Determine the [X, Y] coordinate at the center of the cell enclosing the given text.  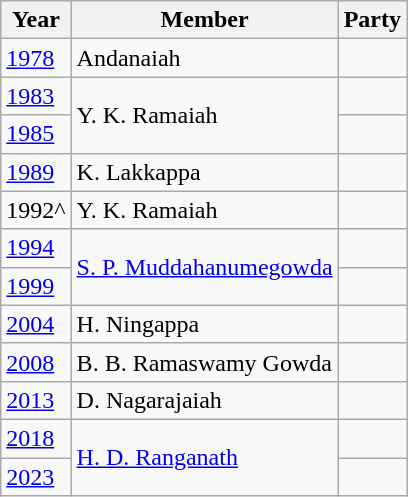
1985 [36, 134]
2018 [36, 438]
D. Nagarajaiah [204, 400]
2013 [36, 400]
H. Ningappa [204, 324]
Member [204, 20]
1999 [36, 286]
1978 [36, 58]
1992^ [36, 210]
1994 [36, 248]
K. Lakkappa [204, 172]
H. D. Ranganath [204, 457]
S. P. Muddahanumegowda [204, 267]
Party [372, 20]
B. B. Ramaswamy Gowda [204, 362]
Year [36, 20]
2008 [36, 362]
1989 [36, 172]
2004 [36, 324]
1983 [36, 96]
2023 [36, 477]
Andanaiah [204, 58]
